Identify which cell holds the provided text, then report its [X, Y] central coordinate. 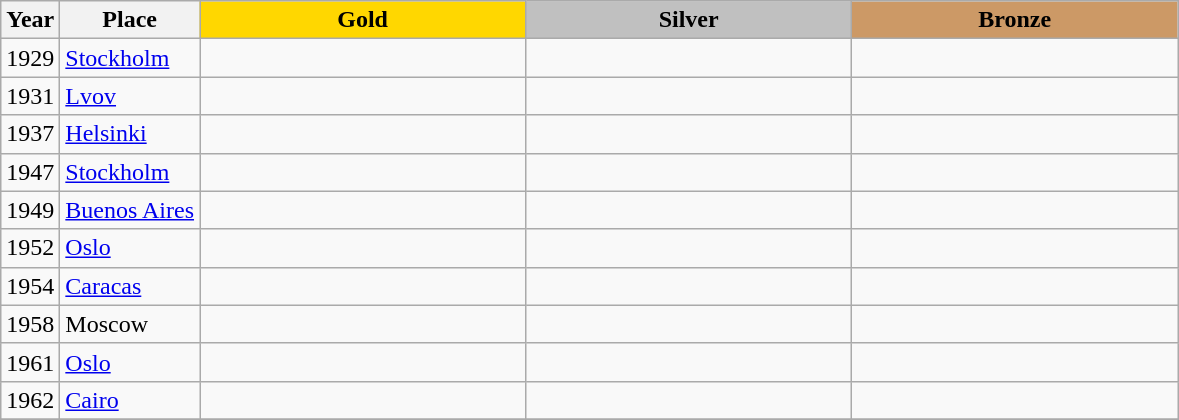
1952 [30, 248]
1931 [30, 96]
Moscow [130, 324]
Buenos Aires [130, 210]
Helsinki [130, 134]
1958 [30, 324]
Gold [363, 20]
1962 [30, 400]
1929 [30, 58]
1954 [30, 286]
1949 [30, 210]
1961 [30, 362]
Caracas [130, 286]
Lvov [130, 96]
1937 [30, 134]
Year [30, 20]
Bronze [1015, 20]
Cairo [130, 400]
Place [130, 20]
1947 [30, 172]
Silver [689, 20]
